Capture the cell that displays the provided text and extract its [X, Y] central coordinate. 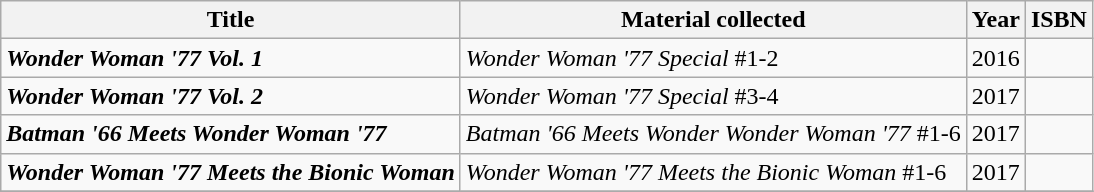
Wonder Woman '77 Vol. 2 [231, 96]
Material collected [713, 20]
Batman '66 Meets Wonder Wonder Woman '77 #1-6 [713, 134]
Wonder Woman '77 Meets the Bionic Woman [231, 172]
Batman '66 Meets Wonder Woman '77 [231, 134]
Year [996, 20]
Wonder Woman '77 Meets the Bionic Woman #1-6 [713, 172]
Wonder Woman '77 Special #1-2 [713, 58]
Title [231, 20]
ISBN [1058, 20]
Wonder Woman '77 Special #3-4 [713, 96]
Wonder Woman '77 Vol. 1 [231, 58]
2016 [996, 58]
